For the text-containing cell, return its midpoint in [X, Y] coordinate format. 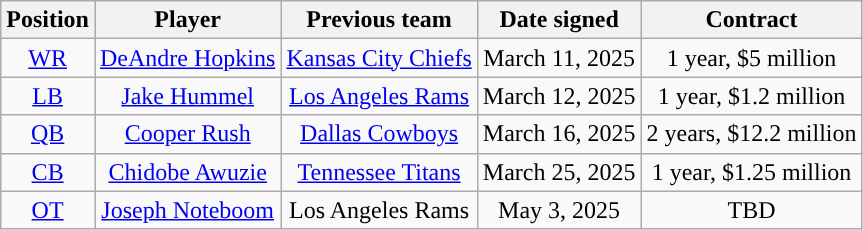
2 years, $12.2 million [752, 134]
March 16, 2025 [559, 134]
1 year, $5 million [752, 58]
Dallas Cowboys [379, 134]
Player [187, 20]
DeAndre Hopkins [187, 58]
Tennessee Titans [379, 172]
Previous team [379, 20]
1 year, $1.25 million [752, 172]
Kansas City Chiefs [379, 58]
May 3, 2025 [559, 210]
March 12, 2025 [559, 96]
QB [48, 134]
Chidobe Awuzie [187, 172]
Joseph Noteboom [187, 210]
WR [48, 58]
Cooper Rush [187, 134]
Date signed [559, 20]
Jake Hummel [187, 96]
LB [48, 96]
1 year, $1.2 million [752, 96]
Position [48, 20]
Contract [752, 20]
March 11, 2025 [559, 58]
CB [48, 172]
March 25, 2025 [559, 172]
TBD [752, 210]
OT [48, 210]
